Detect which cell encompasses the target text, then output its (x, y) center coordinate. 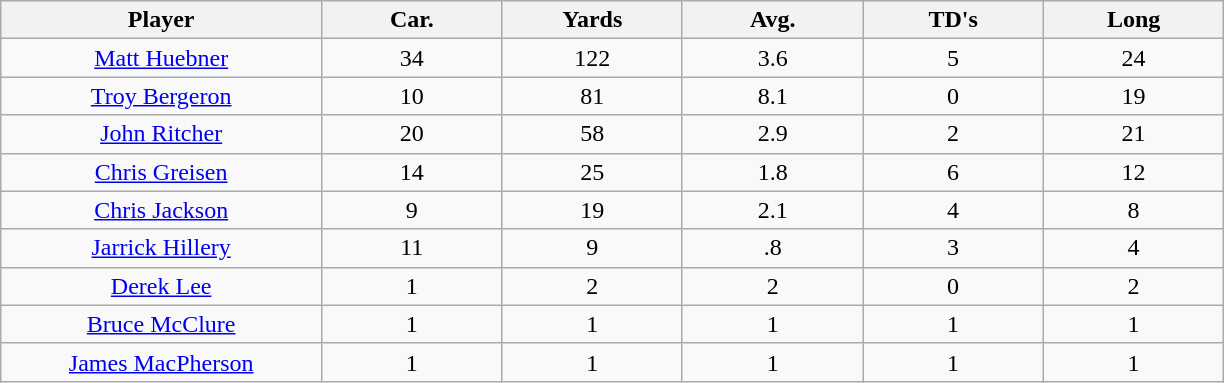
Derek Lee (162, 286)
.8 (772, 248)
John Ritcher (162, 134)
8 (1134, 210)
6 (953, 172)
12 (1134, 172)
14 (412, 172)
Jarrick Hillery (162, 248)
Chris Jackson (162, 210)
Matt Huebner (162, 58)
Avg. (772, 20)
2.9 (772, 134)
5 (953, 58)
2.1 (772, 210)
8.1 (772, 96)
3 (953, 248)
James MacPherson (162, 362)
122 (592, 58)
1.8 (772, 172)
58 (592, 134)
81 (592, 96)
11 (412, 248)
Player (162, 20)
Troy Bergeron (162, 96)
Bruce McClure (162, 324)
20 (412, 134)
10 (412, 96)
3.6 (772, 58)
TD's (953, 20)
25 (592, 172)
Chris Greisen (162, 172)
21 (1134, 134)
24 (1134, 58)
34 (412, 58)
Yards (592, 20)
Long (1134, 20)
Car. (412, 20)
